Detect which cell encompasses the target text, then output its [x, y] center coordinate. 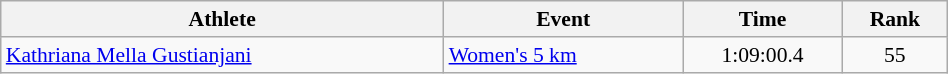
Rank [894, 19]
1:09:00.4 [763, 55]
Time [763, 19]
Kathriana Mella Gustianjani [222, 55]
55 [894, 55]
Women's 5 km [564, 55]
Event [564, 19]
Athlete [222, 19]
